Output the [x, y] coordinate of the center of the cell containing the given text.  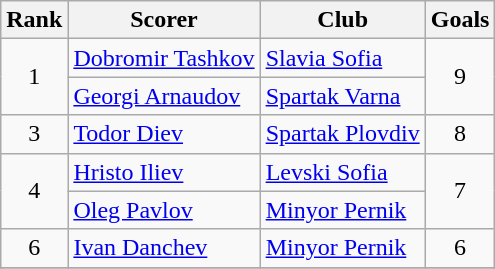
4 [34, 191]
7 [460, 191]
Dobromir Tashkov [164, 58]
Slavia Sofia [342, 58]
Rank [34, 20]
Goals [460, 20]
1 [34, 77]
Scorer [164, 20]
Levski Sofia [342, 172]
Club [342, 20]
Todor Diev [164, 134]
3 [34, 134]
Georgi Arnaudov [164, 96]
Spartak Varna [342, 96]
Ivan Danchev [164, 248]
Hristo Iliev [164, 172]
Spartak Plovdiv [342, 134]
9 [460, 77]
Oleg Pavlov [164, 210]
8 [460, 134]
